Find where the given text appears and provide that cell's center as (x, y) coordinate. 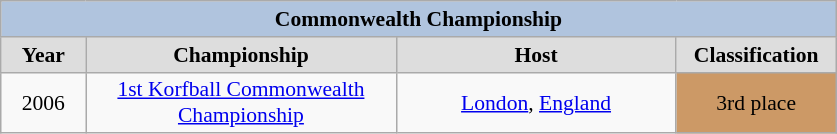
Host (536, 55)
Commonwealth Championship (419, 19)
3rd place (756, 102)
Championship (241, 55)
Classification (756, 55)
Year (44, 55)
1st Korfball Commonwealth Championship (241, 102)
2006 (44, 102)
London, England (536, 102)
